Determine the [X, Y] coordinate at the center of the cell enclosing the given text.  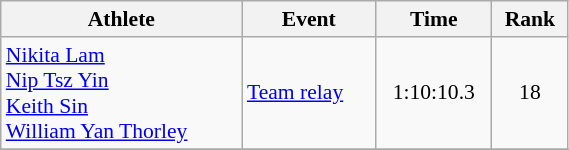
1:10:10.3 [434, 93]
Event [309, 19]
Nikita LamNip Tsz YinKeith SinWilliam Yan Thorley [122, 93]
Team relay [309, 93]
Athlete [122, 19]
Time [434, 19]
18 [530, 93]
Rank [530, 19]
